Find where the given text appears and provide that cell's center as [x, y] coordinate. 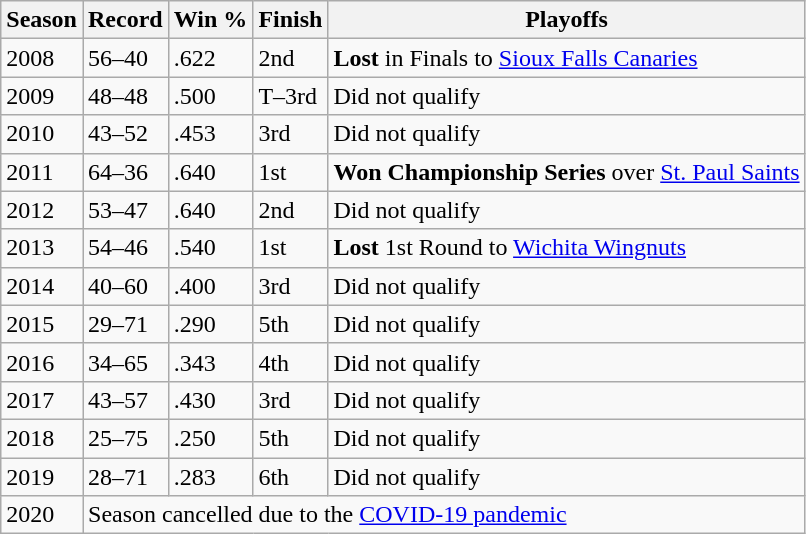
Won Championship Series over St. Paul Saints [566, 172]
2010 [42, 134]
64–36 [125, 172]
43–57 [125, 400]
.400 [210, 286]
2018 [42, 438]
2017 [42, 400]
T–3rd [290, 96]
43–52 [125, 134]
.283 [210, 477]
56–40 [125, 58]
2014 [42, 286]
2016 [42, 362]
6th [290, 477]
Playoffs [566, 20]
40–60 [125, 286]
Finish [290, 20]
4th [290, 362]
29–71 [125, 324]
Lost 1st Round to Wichita Wingnuts [566, 248]
28–71 [125, 477]
.343 [210, 362]
54–46 [125, 248]
.250 [210, 438]
34–65 [125, 362]
.622 [210, 58]
2009 [42, 96]
.540 [210, 248]
2013 [42, 248]
25–75 [125, 438]
.430 [210, 400]
2020 [42, 515]
2011 [42, 172]
.453 [210, 134]
2015 [42, 324]
2019 [42, 477]
Season [42, 20]
Win % [210, 20]
48–48 [125, 96]
2012 [42, 210]
.500 [210, 96]
Lost in Finals to Sioux Falls Canaries [566, 58]
Record [125, 20]
Season cancelled due to the COVID-19 pandemic [444, 515]
2008 [42, 58]
.290 [210, 324]
53–47 [125, 210]
